Locate the cell with the specified text and output its (x, y) center coordinate. 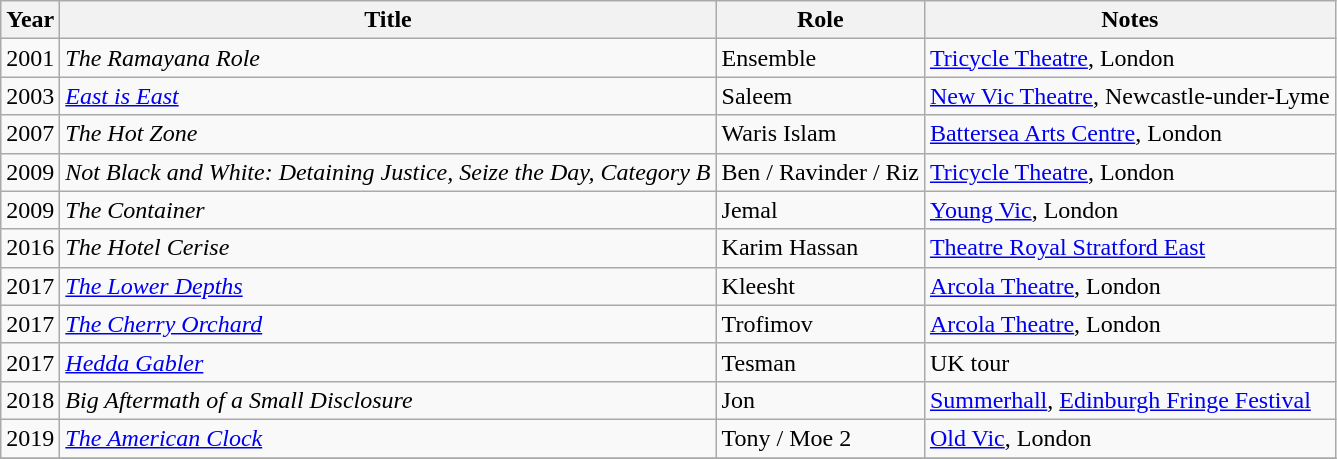
Battersea Arts Centre, London (1130, 134)
Trofimov (820, 324)
Karim Hassan (820, 248)
The Ramayana Role (388, 58)
Ensemble (820, 58)
Role (820, 20)
Big Aftermath of a Small Disclosure (388, 400)
Not Black and White: Detaining Justice, Seize the Day, Category B (388, 172)
The Hotel Cerise (388, 248)
East is East (388, 96)
Hedda Gabler (388, 362)
The Lower Depths (388, 286)
Jemal (820, 210)
Tony / Moe 2 (820, 438)
Tesman (820, 362)
2016 (30, 248)
Waris Islam (820, 134)
2001 (30, 58)
Saleem (820, 96)
The Hot Zone (388, 134)
2003 (30, 96)
Jon (820, 400)
The American Clock (388, 438)
Kleesht (820, 286)
Summerhall, Edinburgh Fringe Festival (1130, 400)
2018 (30, 400)
New Vic Theatre, Newcastle-under-Lyme (1130, 96)
Old Vic, London (1130, 438)
Young Vic, London (1130, 210)
UK tour (1130, 362)
Ben / Ravinder / Riz (820, 172)
2007 (30, 134)
Notes (1130, 20)
The Container (388, 210)
Title (388, 20)
Year (30, 20)
The Cherry Orchard (388, 324)
Theatre Royal Stratford East (1130, 248)
2019 (30, 438)
